Identify which cell holds the provided text, then report its (x, y) central coordinate. 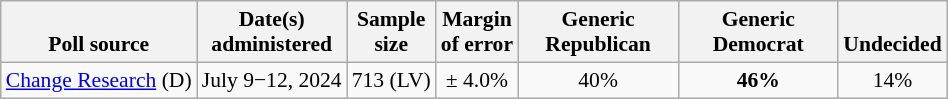
Poll source (99, 32)
713 (LV) (392, 80)
GenericDemocrat (758, 32)
± 4.0% (477, 80)
Change Research (D) (99, 80)
Undecided (892, 32)
14% (892, 80)
46% (758, 80)
Date(s)administered (272, 32)
40% (598, 80)
July 9−12, 2024 (272, 80)
Samplesize (392, 32)
GenericRepublican (598, 32)
Marginof error (477, 32)
